From the cell containing the given text, extract its center point as [x, y] coordinate. 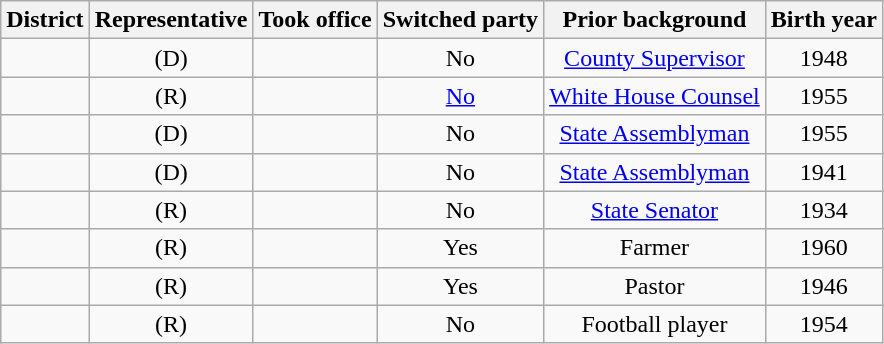
1954 [824, 324]
State Senator [655, 210]
1960 [824, 248]
Football player [655, 324]
1948 [824, 58]
Birth year [824, 20]
1941 [824, 172]
Farmer [655, 248]
1946 [824, 286]
White House Counsel [655, 96]
District [45, 20]
Pastor [655, 286]
County Supervisor [655, 58]
Prior background [655, 20]
Switched party [460, 20]
Took office [315, 20]
1934 [824, 210]
Representative [171, 20]
